Provide the [X, Y] coordinate of the cell's center where the given text is located.  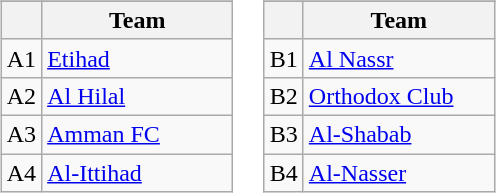
A1 [21, 58]
A4 [21, 173]
B1 [284, 58]
Al-Shabab [398, 134]
B2 [284, 96]
B4 [284, 173]
Al-Ittihad [138, 173]
Amman FC [138, 134]
Al Nassr [398, 58]
Al-Nasser [398, 173]
A3 [21, 134]
Etihad [138, 58]
Orthodox Club [398, 96]
A2 [21, 96]
B3 [284, 134]
Al Hilal [138, 96]
